Identify which cell holds the provided text, then report its (x, y) central coordinate. 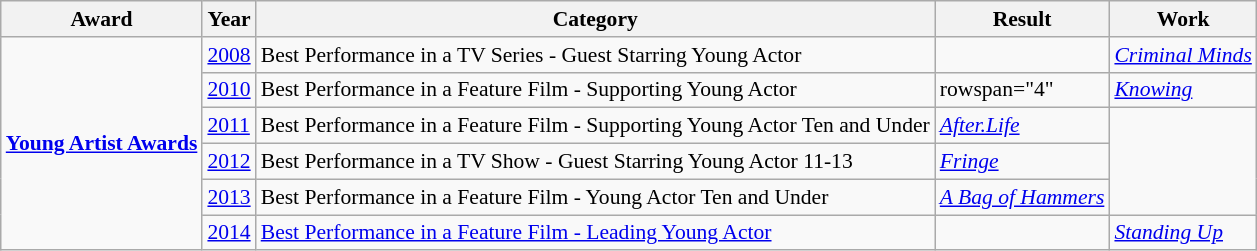
A Bag of Hammers (1022, 197)
Best Performance in a Feature Film - Young Actor Ten and Under (596, 197)
Category (596, 19)
Best Performance in a Feature Film - Leading Young Actor (596, 233)
2011 (228, 126)
Fringe (1022, 162)
Best Performance in a TV Show - Guest Starring Young Actor 11-13 (596, 162)
2008 (228, 55)
2013 (228, 197)
Criminal Minds (1182, 55)
Result (1022, 19)
Best Performance in a Feature Film - Supporting Young Actor Ten and Under (596, 126)
2014 (228, 233)
After.Life (1022, 126)
2012 (228, 162)
Best Performance in a Feature Film - Supporting Young Actor (596, 90)
Standing Up (1182, 233)
Award (102, 19)
Work (1182, 19)
Best Performance in a TV Series - Guest Starring Young Actor (596, 55)
rowspan="4" (1022, 90)
Knowing (1182, 90)
2010 (228, 90)
Young Artist Awards (102, 144)
Year (228, 19)
